Output the [x, y] coordinate of the center of the cell containing the given text.  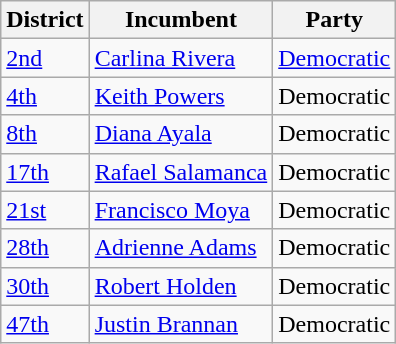
Robert Holden [181, 286]
District [45, 20]
8th [45, 134]
Keith Powers [181, 96]
Carlina Rivera [181, 58]
2nd [45, 58]
Rafael Salamanca [181, 172]
Diana Ayala [181, 134]
Party [334, 20]
28th [45, 248]
17th [45, 172]
47th [45, 324]
Justin Brannan [181, 324]
Incumbent [181, 20]
30th [45, 286]
Adrienne Adams [181, 248]
Francisco Moya [181, 210]
4th [45, 96]
21st [45, 210]
